Extract the [x, y] coordinate from the center of the cell holding the provided text.  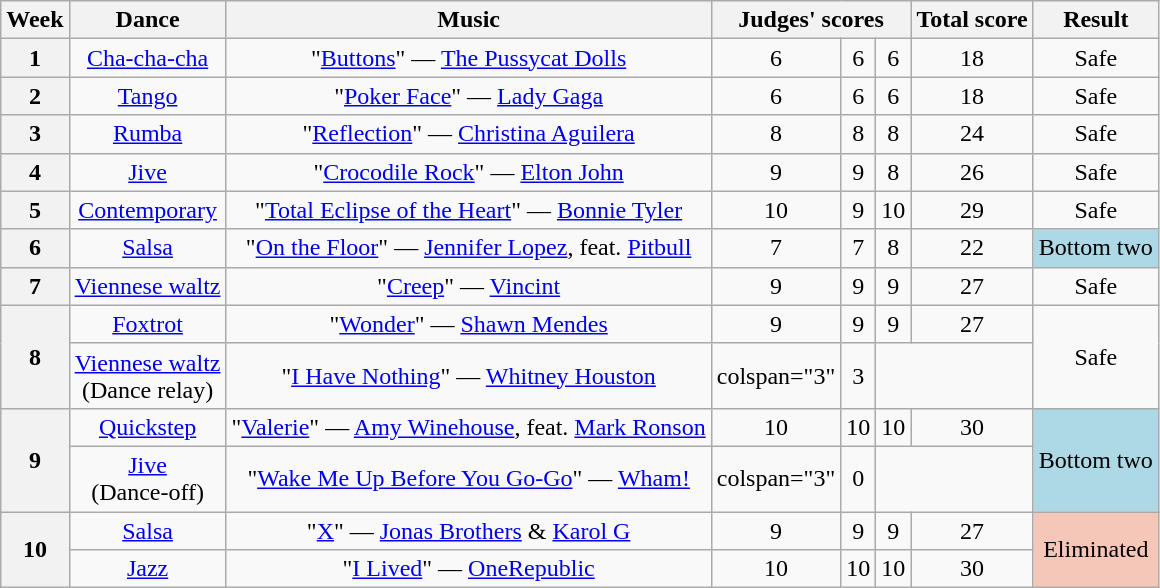
"Wake Me Up Before You Go-Go" — Wham! [468, 478]
22 [972, 248]
Jazz [148, 569]
Week [35, 20]
Cha-cha-cha [148, 58]
Result [1096, 20]
Rumba [148, 134]
Judges' scores [811, 20]
"X" — Jonas Brothers & Karol G [468, 531]
"I Have Nothing" — Whitney Houston [468, 376]
"On the Floor" — Jennifer Lopez, feat. Pitbull [468, 248]
Contemporary [148, 210]
"Wonder" — Shawn Mendes [468, 324]
Quickstep [148, 427]
Viennese waltz(Dance relay) [148, 376]
0 [858, 478]
"Crocodile Rock" — Elton John [468, 172]
"Buttons" — The Pussycat Dolls [468, 58]
Eliminated [1096, 550]
"Poker Face" — Lady Gaga [468, 96]
Viennese waltz [148, 286]
Jive [148, 172]
"Total Eclipse of the Heart" — Bonnie Tyler [468, 210]
"Reflection" — Christina Aguilera [468, 134]
"Creep" — Vincint [468, 286]
5 [35, 210]
4 [35, 172]
Foxtrot [148, 324]
26 [972, 172]
2 [35, 96]
Music [468, 20]
Dance [148, 20]
1 [35, 58]
Tango [148, 96]
Jive(Dance-off) [148, 478]
"Valerie" — Amy Winehouse, feat. Mark Ronson [468, 427]
24 [972, 134]
Total score [972, 20]
29 [972, 210]
"I Lived" — OneRepublic [468, 569]
